Return (X, Y) of the center of cell containing provided text 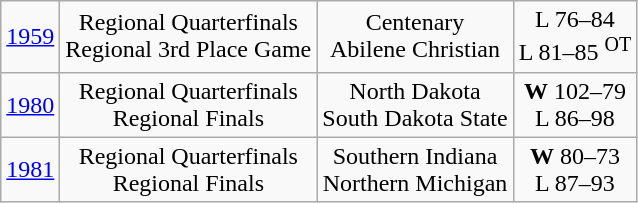
North DakotaSouth Dakota State (415, 104)
Regional QuarterfinalsRegional 3rd Place Game (188, 37)
1980 (30, 104)
W 80–73L 87–93 (575, 170)
1981 (30, 170)
L 76–84L 81–85 OT (575, 37)
W 102–79L 86–98 (575, 104)
Southern IndianaNorthern Michigan (415, 170)
CentenaryAbilene Christian (415, 37)
1959 (30, 37)
